Detect which cell encompasses the target text, then output its [X, Y] center coordinate. 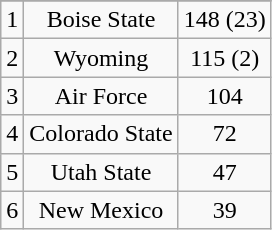
Air Force [101, 96]
New Mexico [101, 210]
5 [12, 172]
Utah State [101, 172]
Wyoming [101, 58]
39 [224, 210]
2 [12, 58]
4 [12, 134]
148 (23) [224, 20]
Boise State [101, 20]
115 (2) [224, 58]
104 [224, 96]
1 [12, 20]
3 [12, 96]
Colorado State [101, 134]
72 [224, 134]
47 [224, 172]
6 [12, 210]
